Pinpoint the cell where the given text exists, returning its (X, Y) midpoint coordinate. 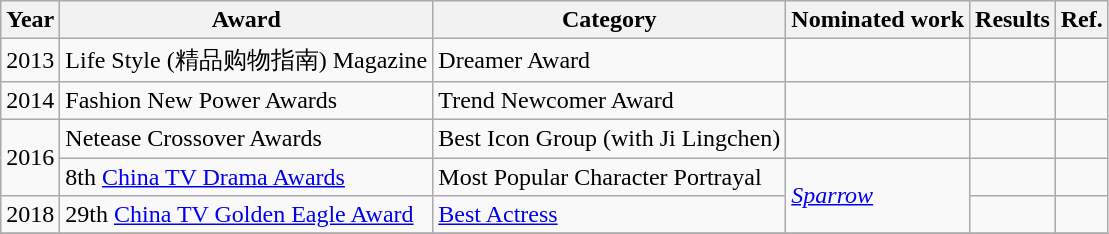
Dreamer Award (610, 60)
Category (610, 20)
Best Actress (610, 215)
Sparrow (878, 196)
2013 (30, 60)
Ref. (1082, 20)
Nominated work (878, 20)
Award (246, 20)
2018 (30, 215)
Trend Newcomer Award (610, 100)
Fashion New Power Awards (246, 100)
Most Popular Character Portrayal (610, 177)
Results (1013, 20)
Year (30, 20)
2016 (30, 157)
8th China TV Drama Awards (246, 177)
2014 (30, 100)
Best Icon Group (with Ji Lingchen) (610, 138)
29th China TV Golden Eagle Award (246, 215)
Netease Crossover Awards (246, 138)
Life Style (精品购物指南) Magazine (246, 60)
